From the cell containing the given text, extract its center point as [X, Y] coordinate. 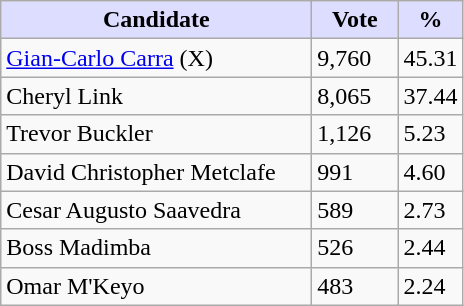
Cesar Augusto Saavedra [156, 210]
589 [355, 210]
Vote [355, 20]
37.44 [430, 96]
8,065 [355, 96]
David Christopher Metclafe [156, 172]
% [430, 20]
1,126 [355, 134]
Candidate [156, 20]
2.24 [430, 286]
991 [355, 172]
5.23 [430, 134]
9,760 [355, 58]
4.60 [430, 172]
Trevor Buckler [156, 134]
2.44 [430, 248]
45.31 [430, 58]
Omar M'Keyo [156, 286]
Boss Madimba [156, 248]
526 [355, 248]
Gian-Carlo Carra (X) [156, 58]
483 [355, 286]
2.73 [430, 210]
Cheryl Link [156, 96]
